Locate the cell with the specified text and output its [X, Y] center coordinate. 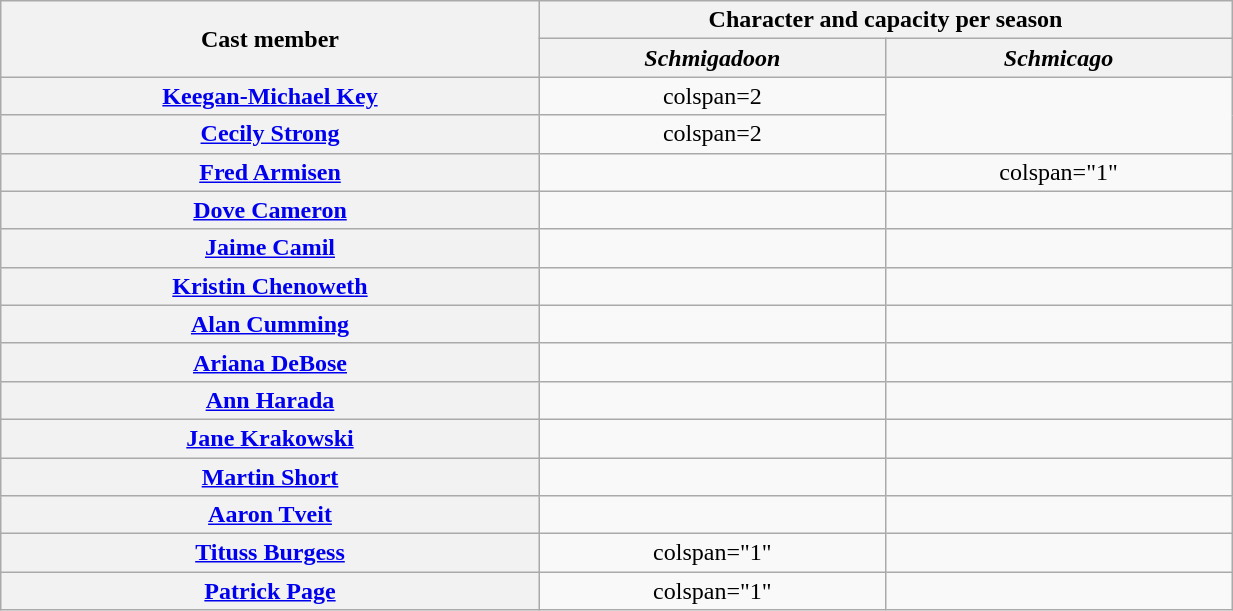
Jane Krakowski [270, 438]
Cecily Strong [270, 134]
Martin Short [270, 477]
Patrick Page [270, 591]
Tituss Burgess [270, 553]
Kristin Chenoweth [270, 286]
Keegan-Michael Key [270, 96]
Ann Harada [270, 400]
Schmigadoon [712, 58]
Schmicago [1058, 58]
Character and capacity per season [885, 20]
Cast member [270, 39]
Jaime Camil [270, 248]
Aaron Tveit [270, 515]
Dove Cameron [270, 210]
Fred Armisen [270, 172]
Ariana DeBose [270, 362]
Alan Cumming [270, 324]
